Detect which cell encompasses the target text, then output its (x, y) center coordinate. 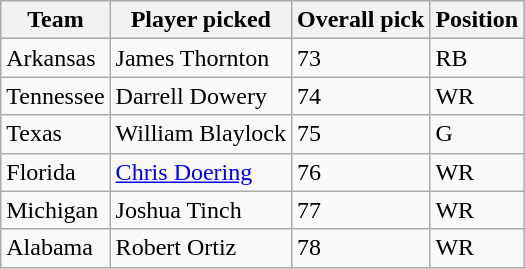
76 (360, 172)
Chris Doering (200, 172)
73 (360, 58)
Alabama (56, 248)
James Thornton (200, 58)
Michigan (56, 210)
Texas (56, 134)
Overall pick (360, 20)
77 (360, 210)
Robert Ortiz (200, 248)
Player picked (200, 20)
75 (360, 134)
74 (360, 96)
Arkansas (56, 58)
Florida (56, 172)
Tennessee (56, 96)
Team (56, 20)
William Blaylock (200, 134)
RB (477, 58)
Joshua Tinch (200, 210)
78 (360, 248)
G (477, 134)
Darrell Dowery (200, 96)
Position (477, 20)
